Pinpoint the cell where the given text exists, returning its (x, y) midpoint coordinate. 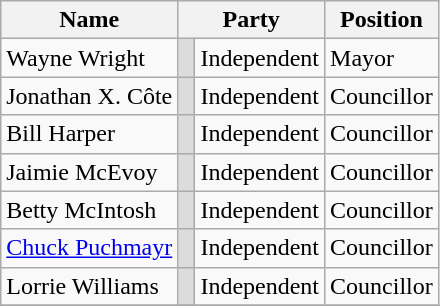
Jonathan X. Côte (90, 96)
Bill Harper (90, 134)
Mayor (382, 58)
Betty McIntosh (90, 210)
Jaimie McEvoy (90, 172)
Wayne Wright (90, 58)
Party (252, 20)
Position (382, 20)
Lorrie Williams (90, 286)
Chuck Puchmayr (90, 248)
Name (90, 20)
